Determine the [X, Y] coordinate at the center of the cell enclosing the given text.  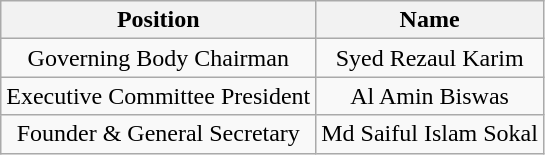
Position [158, 20]
Md Saiful Islam Sokal [430, 134]
Governing Body Chairman [158, 58]
Name [430, 20]
Executive Committee President [158, 96]
Syed Rezaul Karim [430, 58]
Founder & General Secretary [158, 134]
Al Amin Biswas [430, 96]
